Return the [X, Y] coordinate for the center point of the cell that contains the specified text.  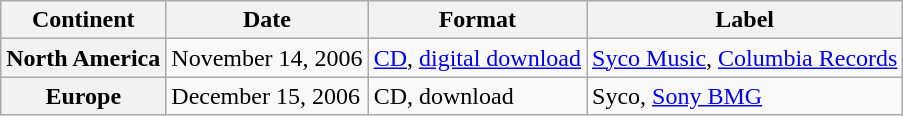
CD, digital download [477, 58]
November 14, 2006 [267, 58]
Continent [84, 20]
CD, download [477, 96]
North America [84, 58]
Syco, Sony BMG [745, 96]
December 15, 2006 [267, 96]
Syco Music, Columbia Records [745, 58]
Europe [84, 96]
Format [477, 20]
Label [745, 20]
Date [267, 20]
